Find where the given text appears and provide that cell's center as [x, y] coordinate. 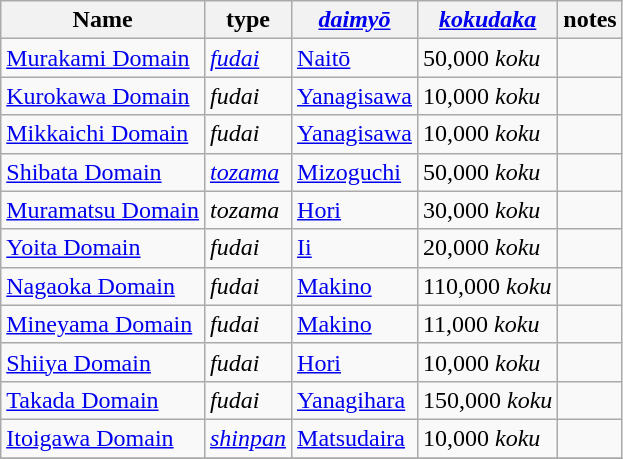
daimyō [355, 20]
Yanagihara [355, 400]
Naitō [355, 58]
Ii [355, 248]
Takada Domain [103, 400]
Murakami Domain [103, 58]
150,000 koku [487, 400]
30,000 koku [487, 210]
110,000 koku [487, 286]
Mineyama Domain [103, 324]
type [248, 20]
kokudaka [487, 20]
Kurokawa Domain [103, 96]
shinpan [248, 438]
Itoigawa Domain [103, 438]
notes [590, 20]
Nagaoka Domain [103, 286]
Yoita Domain [103, 248]
Shibata Domain [103, 172]
11,000 koku [487, 324]
Name [103, 20]
20,000 koku [487, 248]
Mizoguchi [355, 172]
Shiiya Domain [103, 362]
Mikkaichi Domain [103, 134]
Matsudaira [355, 438]
Muramatsu Domain [103, 210]
